Output the (x, y) coordinate of the center of the cell containing the given text.  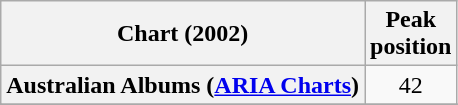
Australian Albums (ARIA Charts) (183, 85)
42 (411, 85)
Chart (2002) (183, 34)
Peakposition (411, 34)
